Locate the cell with the specified text and output its (X, Y) center coordinate. 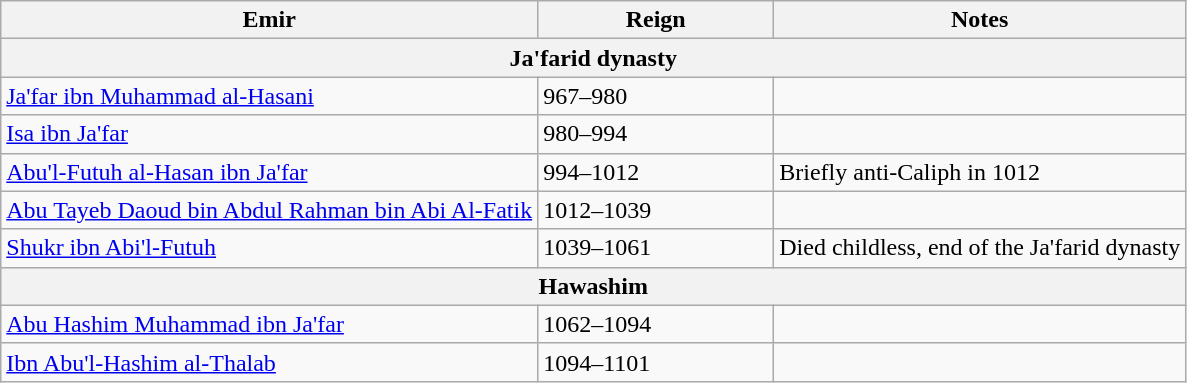
Abu Tayeb Daoud bin Abdul Rahman bin Abi Al-Fatik (270, 210)
Shukr ibn Abi'l-Futuh (270, 248)
Ja'far ibn Muhammad al-Hasani (270, 96)
Abu Hashim Muhammad ibn Ja'far (270, 324)
Hawashim (594, 286)
Briefly anti-Caliph in 1012 (980, 172)
Abu'l-Futuh al-Hasan ibn Ja'far (270, 172)
1039–1061 (656, 248)
Emir (270, 20)
980–994 (656, 134)
1062–1094 (656, 324)
967–980 (656, 96)
Died childless, end of the Ja'farid dynasty (980, 248)
1012–1039 (656, 210)
1094–1101 (656, 362)
Notes (980, 20)
994–1012 (656, 172)
Isa ibn Ja'far (270, 134)
Ibn Abu'l-Hashim al-Thalab (270, 362)
Ja'farid dynasty (594, 58)
Reign (656, 20)
